Scan for the cell matching the given text and deliver its (x, y) coordinate at center. 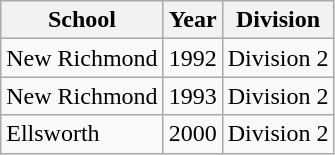
1993 (192, 96)
2000 (192, 134)
1992 (192, 58)
Division (278, 20)
Year (192, 20)
Ellsworth (82, 134)
School (82, 20)
